Scan for the cell matching the given text and deliver its (X, Y) coordinate at center. 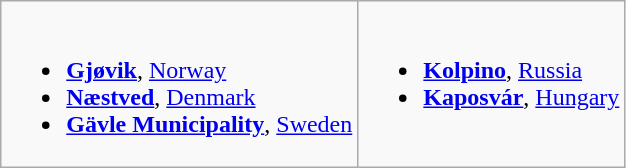
Kolpino, Russia Kaposvár, Hungary (492, 84)
Gjøvik, Norway Næstved, Denmark Gävle Municipality, Sweden (180, 84)
